Identify which cell holds the provided text, then report its [x, y] central coordinate. 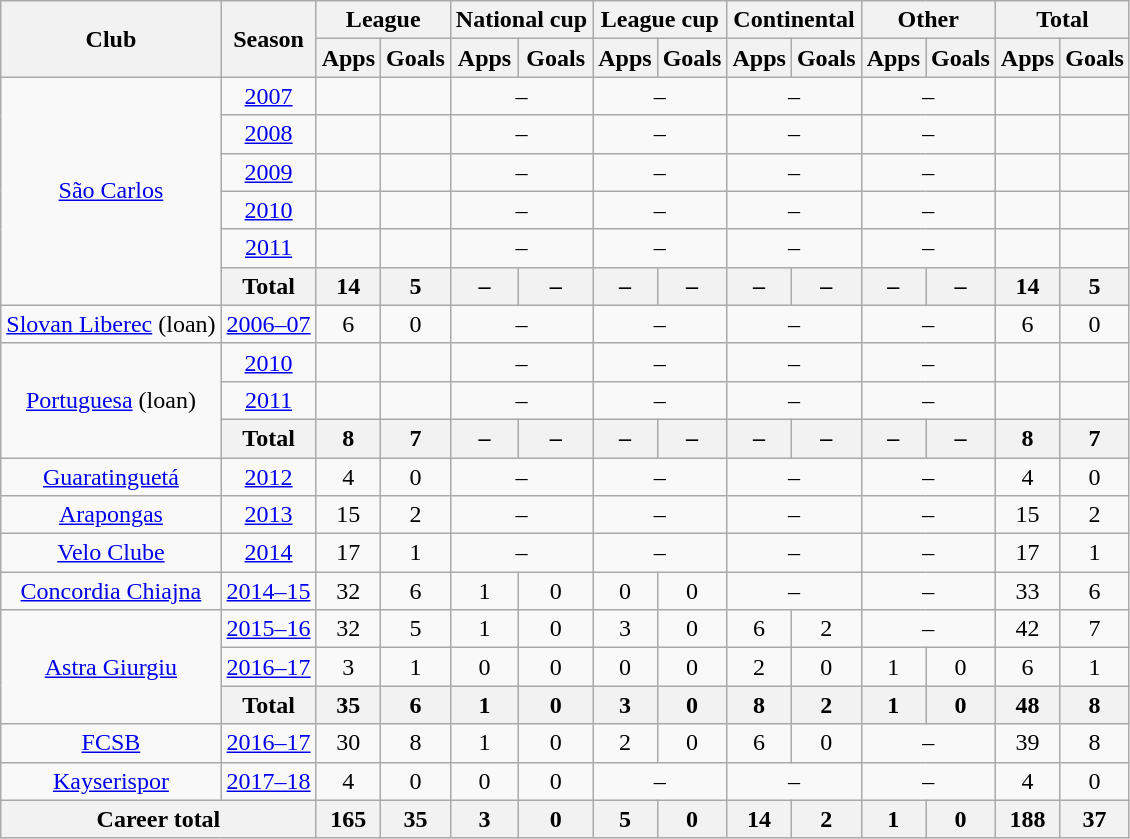
33 [1027, 591]
Astra Giurgiu [111, 667]
League cup [660, 20]
Club [111, 39]
Other [928, 20]
Career total [158, 819]
Concordia Chiajna [111, 591]
2017–18 [268, 781]
2008 [268, 134]
São Carlos [111, 191]
Guaratinguetá [111, 477]
165 [348, 819]
Portuguesa (loan) [111, 400]
Arapongas [111, 515]
Continental [794, 20]
2009 [268, 172]
2013 [268, 515]
42 [1027, 629]
37 [1095, 819]
2006–07 [268, 324]
Velo Clube [111, 553]
2014 [268, 553]
National cup [521, 20]
30 [348, 743]
Kayserispor [111, 781]
League [383, 20]
Season [268, 39]
2007 [268, 96]
2012 [268, 477]
2015–16 [268, 629]
FCSB [111, 743]
188 [1027, 819]
48 [1027, 705]
2014–15 [268, 591]
Slovan Liberec (loan) [111, 324]
39 [1027, 743]
